Identify which cell holds the provided text, then report its (x, y) central coordinate. 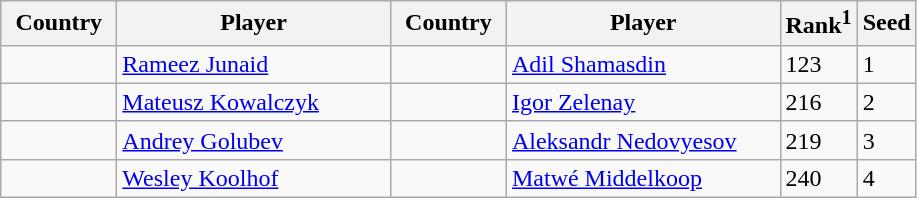
Mateusz Kowalczyk (254, 102)
240 (818, 178)
Aleksandr Nedovyesov (643, 140)
Seed (886, 24)
219 (818, 140)
Rank1 (818, 24)
1 (886, 64)
4 (886, 178)
123 (818, 64)
Wesley Koolhof (254, 178)
2 (886, 102)
Rameez Junaid (254, 64)
216 (818, 102)
3 (886, 140)
Matwé Middelkoop (643, 178)
Andrey Golubev (254, 140)
Adil Shamasdin (643, 64)
Igor Zelenay (643, 102)
